Search for the cell housing the specified text and yield its (X, Y) center coordinate. 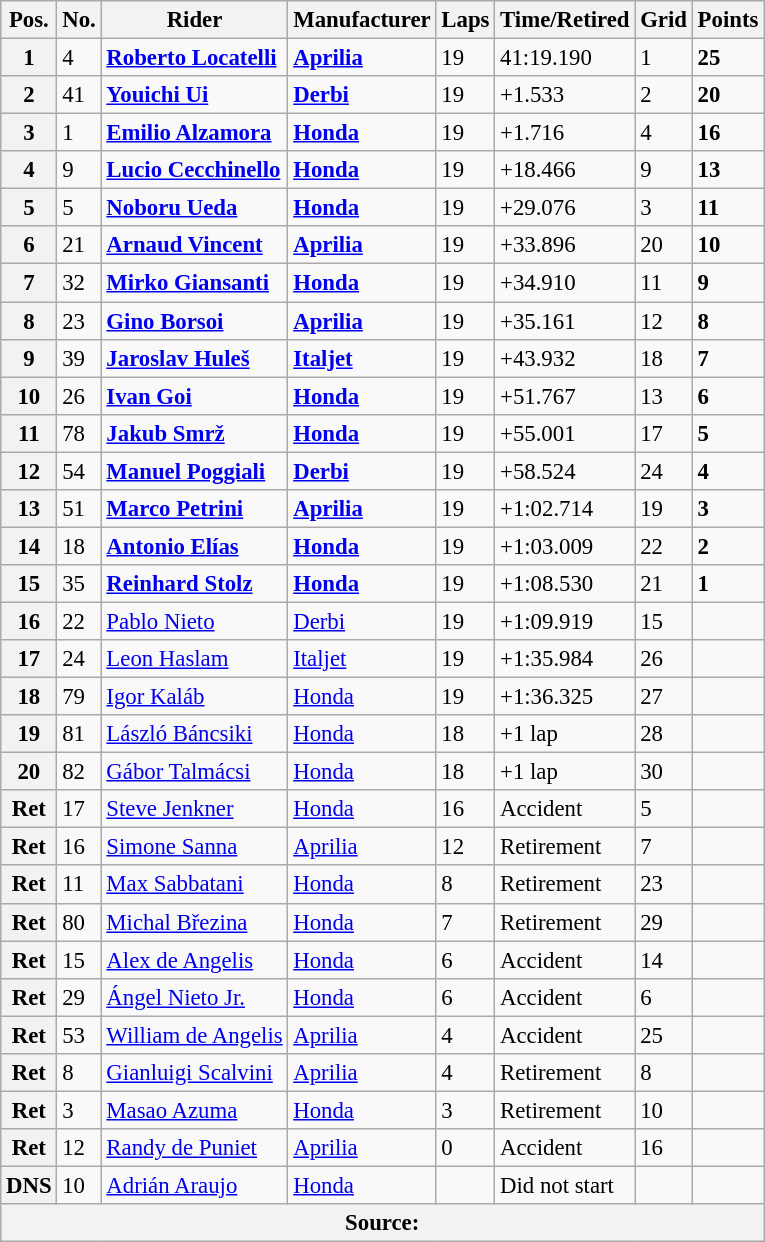
+58.524 (565, 471)
Steve Jenkner (194, 809)
Jakub Smrž (194, 433)
78 (79, 433)
51 (79, 509)
Ángel Nieto Jr. (194, 997)
Ivan Goi (194, 396)
32 (79, 283)
Manufacturer (362, 20)
Antonio Elías (194, 546)
Roberto Locatelli (194, 58)
Michal Březina (194, 922)
82 (79, 772)
0 (466, 1148)
41 (79, 95)
+34.910 (565, 283)
DNS (29, 1185)
Igor Kaláb (194, 697)
27 (664, 697)
80 (79, 922)
Randy de Puniet (194, 1148)
Gábor Talmácsi (194, 772)
Emilio Alzamora (194, 133)
Manuel Poggiali (194, 471)
Grid (664, 20)
Alex de Angelis (194, 960)
Marco Petrini (194, 509)
Lucio Cecchinello (194, 170)
+1:09.919 (565, 621)
+1:03.009 (565, 546)
Did not start (565, 1185)
Pos. (29, 20)
Arnaud Vincent (194, 245)
+1:02.714 (565, 509)
79 (79, 697)
54 (79, 471)
35 (79, 584)
+1.716 (565, 133)
+51.767 (565, 396)
Youichi Ui (194, 95)
Noboru Ueda (194, 208)
+29.076 (565, 208)
Gianluigi Scalvini (194, 1073)
+1:36.325 (565, 697)
28 (664, 734)
Jaroslav Huleš (194, 358)
Time/Retired (565, 20)
Source: (382, 1223)
+33.896 (565, 245)
+35.161 (565, 321)
+1:35.984 (565, 659)
Reinhard Stolz (194, 584)
Pablo Nieto (194, 621)
Mirko Giansanti (194, 283)
Adrián Araujo (194, 1185)
No. (79, 20)
Gino Borsoi (194, 321)
+43.932 (565, 358)
+18.466 (565, 170)
Masao Azuma (194, 1110)
+55.001 (565, 433)
Points (728, 20)
+1:08.530 (565, 584)
53 (79, 1035)
30 (664, 772)
Leon Haslam (194, 659)
Laps (466, 20)
81 (79, 734)
Max Sabbatani (194, 885)
41:19.190 (565, 58)
William de Angelis (194, 1035)
Rider (194, 20)
Simone Sanna (194, 847)
László Báncsiki (194, 734)
39 (79, 358)
+1.533 (565, 95)
